Find where the given text appears and provide that cell's center as (X, Y) coordinate. 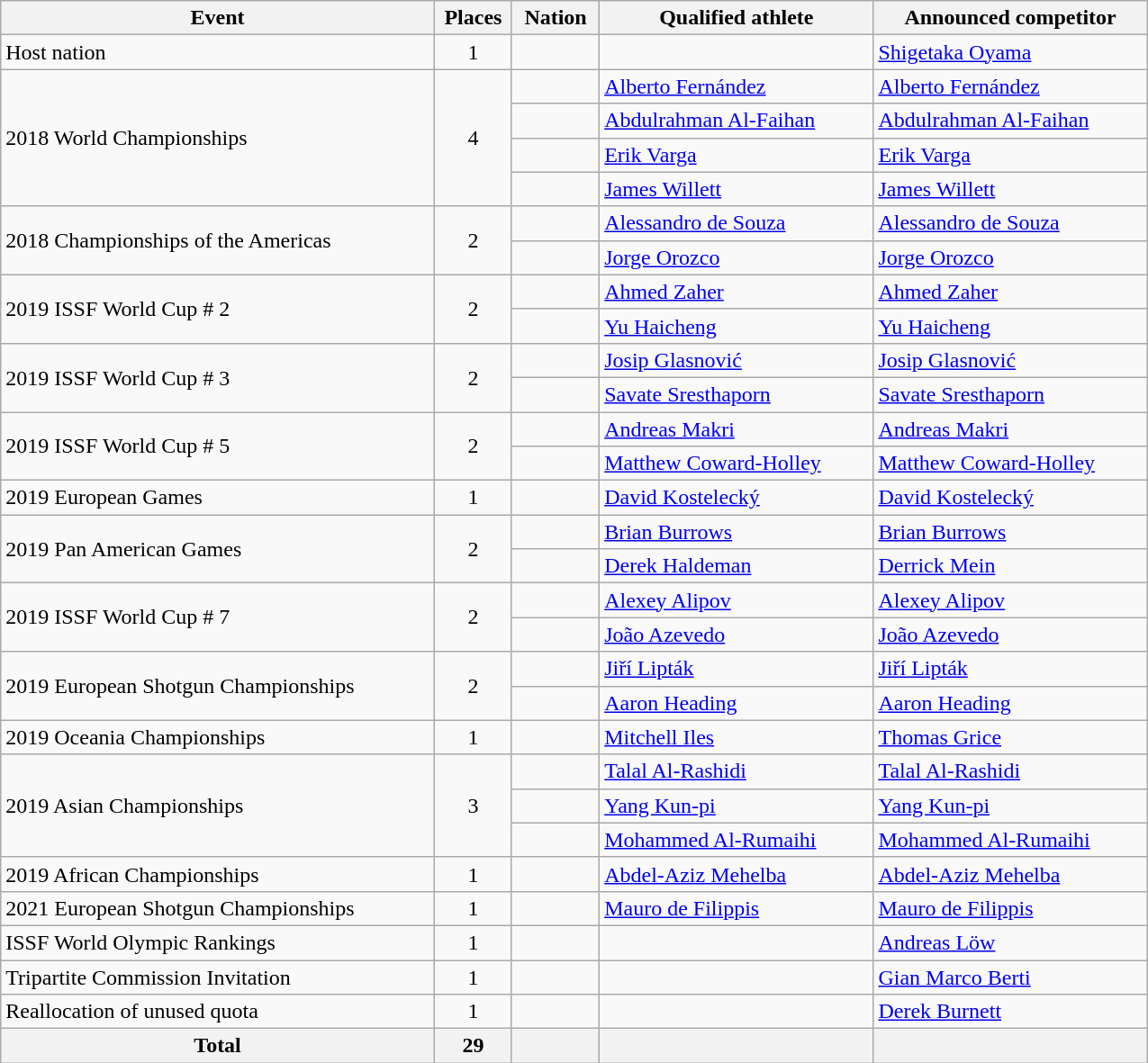
4 (473, 138)
Mitchell Iles (737, 737)
Places (473, 18)
Thomas Grice (1010, 737)
ISSF World Olympic Rankings (218, 942)
Event (218, 18)
2019 European Games (218, 498)
Total (218, 1046)
Shigetaka Oyama (1010, 52)
Qualified athlete (737, 18)
2018 Championships of the Americas (218, 240)
2019 ISSF World Cup # 5 (218, 446)
Derek Haldeman (737, 566)
2019 ISSF World Cup # 7 (218, 617)
Derrick Mein (1010, 566)
Andreas Löw (1010, 942)
2019 Oceania Championships (218, 737)
2018 World Championships (218, 138)
2019 ISSF World Cup # 2 (218, 309)
Gian Marco Berti (1010, 977)
2019 Pan American Games (218, 549)
29 (473, 1046)
2019 ISSF World Cup # 3 (218, 377)
Tripartite Commission Invitation (218, 977)
Host nation (218, 52)
2021 European Shotgun Championships (218, 908)
2019 European Shotgun Championships (218, 686)
3 (473, 806)
Announced competitor (1010, 18)
Reallocation of unused quota (218, 1012)
Nation (555, 18)
2019 African Championships (218, 874)
Derek Burnett (1010, 1012)
2019 Asian Championships (218, 806)
